Detect which cell encompasses the target text, then output its [X, Y] center coordinate. 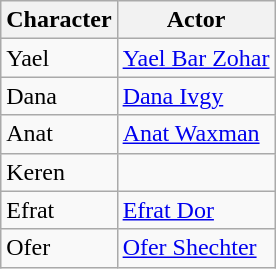
Yael Bar Zohar [196, 58]
Keren [59, 172]
Character [59, 20]
Efrat [59, 210]
Ofer [59, 248]
Yael [59, 58]
Efrat Dor [196, 210]
Dana Ivgy [196, 96]
Anat [59, 134]
Anat Waxman [196, 134]
Dana [59, 96]
Actor [196, 20]
Ofer Shechter [196, 248]
